Determine the (x, y) coordinate at the center of the cell enclosing the given text.  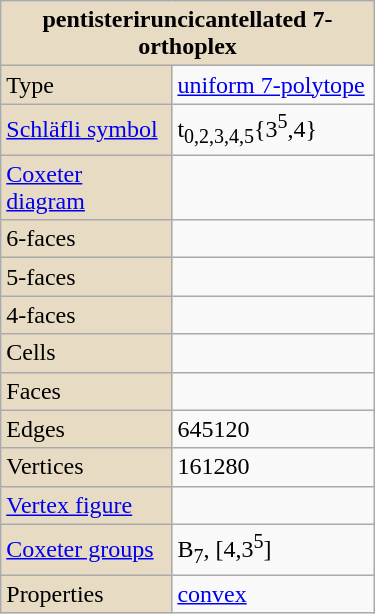
Coxeter diagram (86, 188)
Schläfli symbol (86, 130)
pentisteriruncicantellated 7-orthoplex (188, 34)
6-faces (86, 239)
5-faces (86, 277)
Properties (86, 594)
Vertices (86, 467)
convex (273, 594)
645120 (273, 429)
uniform 7-polytope (273, 85)
Edges (86, 429)
Cells (86, 353)
Type (86, 85)
4-faces (86, 315)
Coxeter groups (86, 550)
161280 (273, 467)
Faces (86, 391)
t0,2,3,4,5{35,4} (273, 130)
B7, [4,35] (273, 550)
Vertex figure (86, 505)
